Locate the cell with the specified text and output its [X, Y] center coordinate. 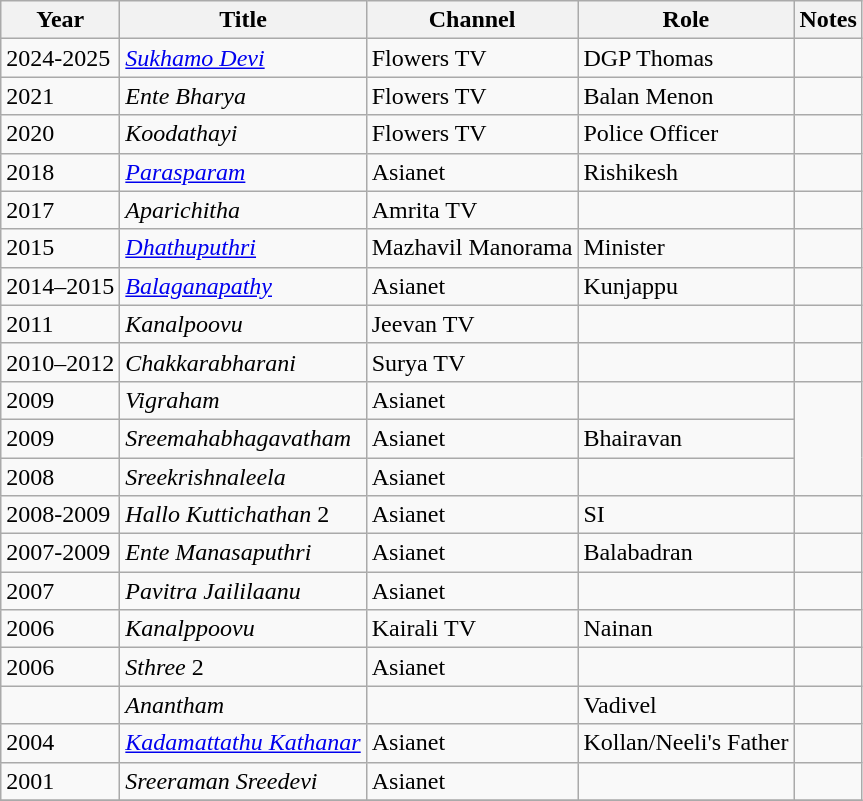
Police Officer [686, 134]
Mazhavil Manorama [472, 248]
Dhathuputhri [243, 248]
Sreemahabhagavatham [243, 438]
2008 [60, 477]
Nainan [686, 629]
Sthree 2 [243, 667]
Notes [828, 20]
2004 [60, 743]
Balabadran [686, 553]
2007 [60, 591]
Sukhamo Devi [243, 58]
Koodathayi [243, 134]
Hallo Kuttichathan 2 [243, 515]
Aparichitha [243, 210]
Ente Manasaputhri [243, 553]
Chakkarabharani [243, 362]
Anantham [243, 705]
2017 [60, 210]
2007-2009 [60, 553]
2010–2012 [60, 362]
Channel [472, 20]
Bhairavan [686, 438]
Vigraham [243, 400]
Rishikesh [686, 172]
2015 [60, 248]
Ente Bharya [243, 96]
Kunjappu [686, 286]
Balan Menon [686, 96]
Parasparam [243, 172]
Amrita TV [472, 210]
Jeevan TV [472, 324]
Role [686, 20]
Sreekrishnaleela [243, 477]
Sreeraman Sreedevi [243, 781]
2018 [60, 172]
2001 [60, 781]
Vadivel [686, 705]
Minister [686, 248]
Surya TV [472, 362]
2011 [60, 324]
Title [243, 20]
Kadamattathu Kathanar [243, 743]
Balaganapathy [243, 286]
2021 [60, 96]
DGP Thomas [686, 58]
SI [686, 515]
Pavitra Jaililaanu [243, 591]
Kanalppoovu [243, 629]
2024-2025 [60, 58]
Kanalpoovu [243, 324]
2020 [60, 134]
2014–2015 [60, 286]
Year [60, 20]
2008-2009 [60, 515]
Kollan/Neeli's Father [686, 743]
Kairali TV [472, 629]
